From the cell containing the given text, extract its center point as (X, Y) coordinate. 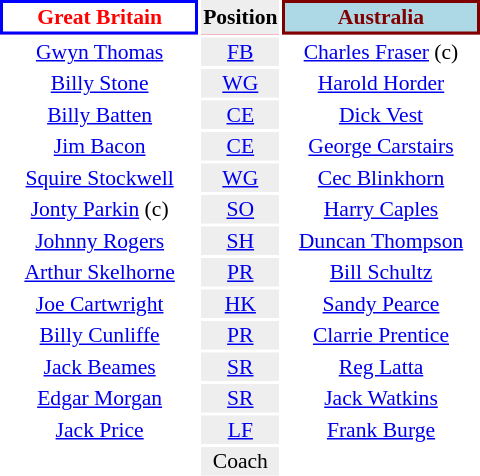
Australia (381, 17)
Position (240, 17)
Johnny Rogers (100, 240)
Billy Stone (100, 83)
Jonty Parkin (c) (100, 209)
SO (240, 209)
Reg Latta (381, 366)
Jack Beames (100, 366)
Jim Bacon (100, 146)
Clarrie Prentice (381, 335)
Charles Fraser (c) (381, 52)
Billy Cunliffe (100, 335)
Coach (240, 461)
FB (240, 52)
Arthur Skelhorne (100, 272)
Sandy Pearce (381, 304)
Billy Batten (100, 114)
Cec Blinkhorn (381, 178)
SH (240, 240)
Dick Vest (381, 114)
Harold Horder (381, 83)
Jack Watkins (381, 398)
HK (240, 304)
Squire Stockwell (100, 178)
LF (240, 430)
Joe Cartwright (100, 304)
Duncan Thompson (381, 240)
Great Britain (100, 17)
Harry Caples (381, 209)
Frank Burge (381, 430)
Edgar Morgan (100, 398)
Jack Price (100, 430)
Gwyn Thomas (100, 52)
George Carstairs (381, 146)
Bill Schultz (381, 272)
